Determine the [X, Y] coordinate at the center of the cell enclosing the given text.  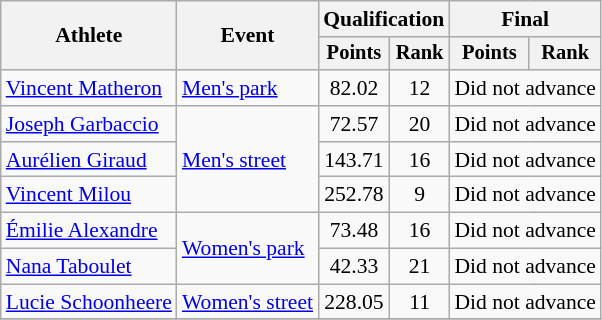
Qualification [384, 19]
82.02 [354, 88]
143.71 [354, 160]
Émilie Alexandre [89, 231]
Men's street [248, 160]
72.57 [354, 124]
Athlete [89, 36]
12 [420, 88]
42.33 [354, 267]
Vincent Milou [89, 195]
Joseph Garbaccio [89, 124]
20 [420, 124]
9 [420, 195]
Nana Taboulet [89, 267]
Aurélien Giraud [89, 160]
Women's park [248, 248]
21 [420, 267]
Final [525, 19]
Women's street [248, 302]
11 [420, 302]
Vincent Matheron [89, 88]
Lucie Schoonheere [89, 302]
228.05 [354, 302]
252.78 [354, 195]
Men's park [248, 88]
Event [248, 36]
73.48 [354, 231]
